Detect which cell encompasses the target text, then output its (x, y) center coordinate. 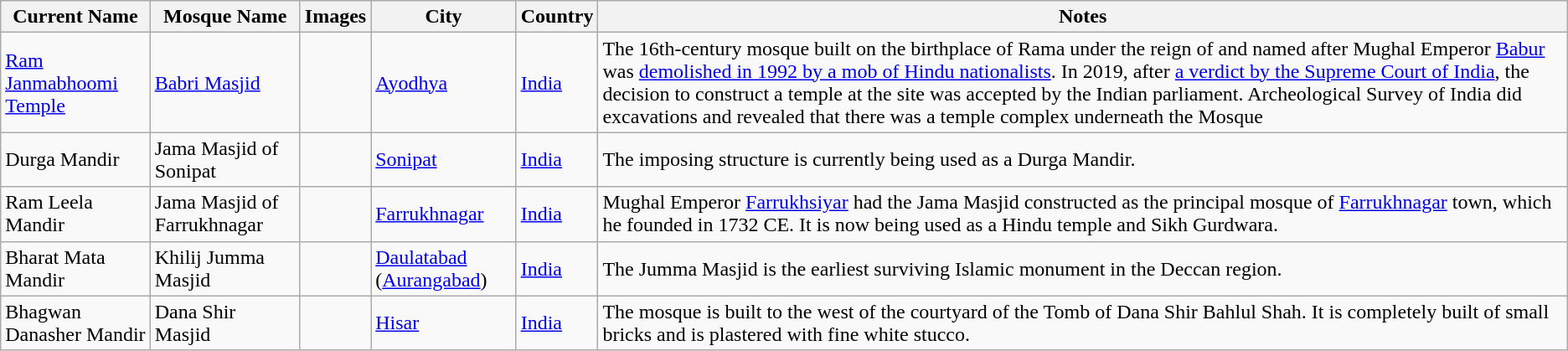
Ram Janmabhoomi Temple (75, 82)
Sonipat (444, 159)
Ram Leela Mandir (75, 214)
Images (335, 17)
Durga Mandir (75, 159)
City (444, 17)
Country (557, 17)
Farrukhnagar (444, 214)
Khilij Jumma Masjid (224, 268)
Mosque Name (224, 17)
Jama Masjid of Farrukhnagar (224, 214)
Daulatabad (Aurangabad) (444, 268)
The Jumma Masjid is the earliest surviving Islamic monument in the Deccan region. (1082, 268)
Hisar (444, 323)
Dana Shir Masjid (224, 323)
Bhagwan Danasher Mandir (75, 323)
Babri Masjid (224, 82)
Notes (1082, 17)
Ayodhya (444, 82)
The imposing structure is currently being used as a Durga Mandir. (1082, 159)
Jama Masjid of Sonipat (224, 159)
Bharat Mata Mandir (75, 268)
Current Name (75, 17)
